Locate the cell with the specified text and output its [X, Y] center coordinate. 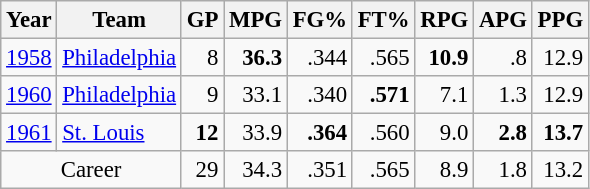
1.3 [504, 95]
PPG [560, 20]
.340 [320, 95]
.364 [320, 133]
APG [504, 20]
33.1 [256, 95]
.344 [320, 58]
Career [92, 170]
1958 [29, 58]
MPG [256, 20]
1.8 [504, 170]
2.8 [504, 133]
Team [119, 20]
Year [29, 20]
33.9 [256, 133]
1961 [29, 133]
9.0 [444, 133]
.560 [384, 133]
29 [202, 170]
FT% [384, 20]
St. Louis [119, 133]
8.9 [444, 170]
.571 [384, 95]
12 [202, 133]
1960 [29, 95]
.351 [320, 170]
9 [202, 95]
7.1 [444, 95]
13.2 [560, 170]
34.3 [256, 170]
.8 [504, 58]
RPG [444, 20]
GP [202, 20]
FG% [320, 20]
10.9 [444, 58]
8 [202, 58]
36.3 [256, 58]
13.7 [560, 133]
